Extract the (x, y) coordinate from the center of the cell holding the provided text.  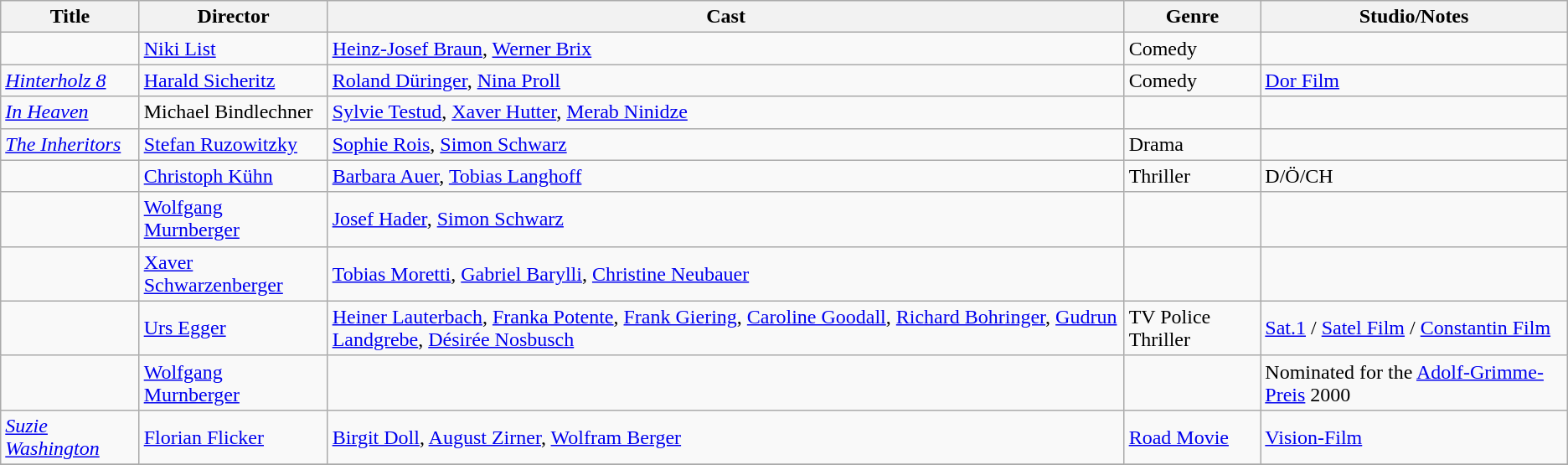
Stefan Ruzowitzky (233, 144)
Xaver Schwarzenberger (233, 273)
In Heaven (70, 112)
Director (233, 17)
Road Movie (1193, 437)
Studio/Notes (1414, 17)
Niki List (233, 49)
Barbara Auer, Tobias Langhoff (725, 176)
Christoph Kühn (233, 176)
Cast (725, 17)
Title (70, 17)
Sylvie Testud, Xaver Hutter, Merab Ninidze (725, 112)
Michael Bindlechner (233, 112)
Drama (1193, 144)
Dor Film (1414, 80)
The Inheritors (70, 144)
Genre (1193, 17)
TV Police Thriller (1193, 328)
Roland Düringer, Nina Proll (725, 80)
Florian Flicker (233, 437)
D/Ö/CH (1414, 176)
Harald Sicheritz (233, 80)
Nominated for the Adolf-Grimme-Preis 2000 (1414, 382)
Tobias Moretti, Gabriel Barylli, Christine Neubauer (725, 273)
Suzie Washington (70, 437)
Hinterholz 8 (70, 80)
Heiner Lauterbach, Franka Potente, Frank Giering, Caroline Goodall, Richard Bohringer, Gudrun Landgrebe, Désirée Nosbusch (725, 328)
Sat.1 / Satel Film / Constantin Film (1414, 328)
Birgit Doll, August Zirner, Wolfram Berger (725, 437)
Thriller (1193, 176)
Heinz-Josef Braun, Werner Brix (725, 49)
Vision-Film (1414, 437)
Josef Hader, Simon Schwarz (725, 220)
Urs Egger (233, 328)
Sophie Rois, Simon Schwarz (725, 144)
